Output the (x, y) coordinate of the center of the cell containing the given text.  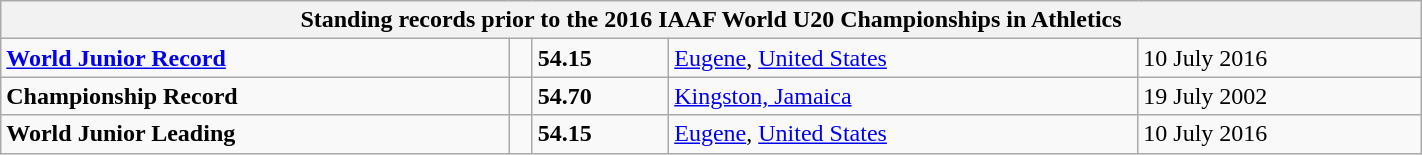
54.70 (600, 96)
World Junior Record (255, 58)
Kingston, Jamaica (904, 96)
Standing records prior to the 2016 IAAF World U20 Championships in Athletics (711, 20)
Championship Record (255, 96)
World Junior Leading (255, 134)
19 July 2002 (1280, 96)
